Pinpoint the cell where the given text exists, returning its [x, y] midpoint coordinate. 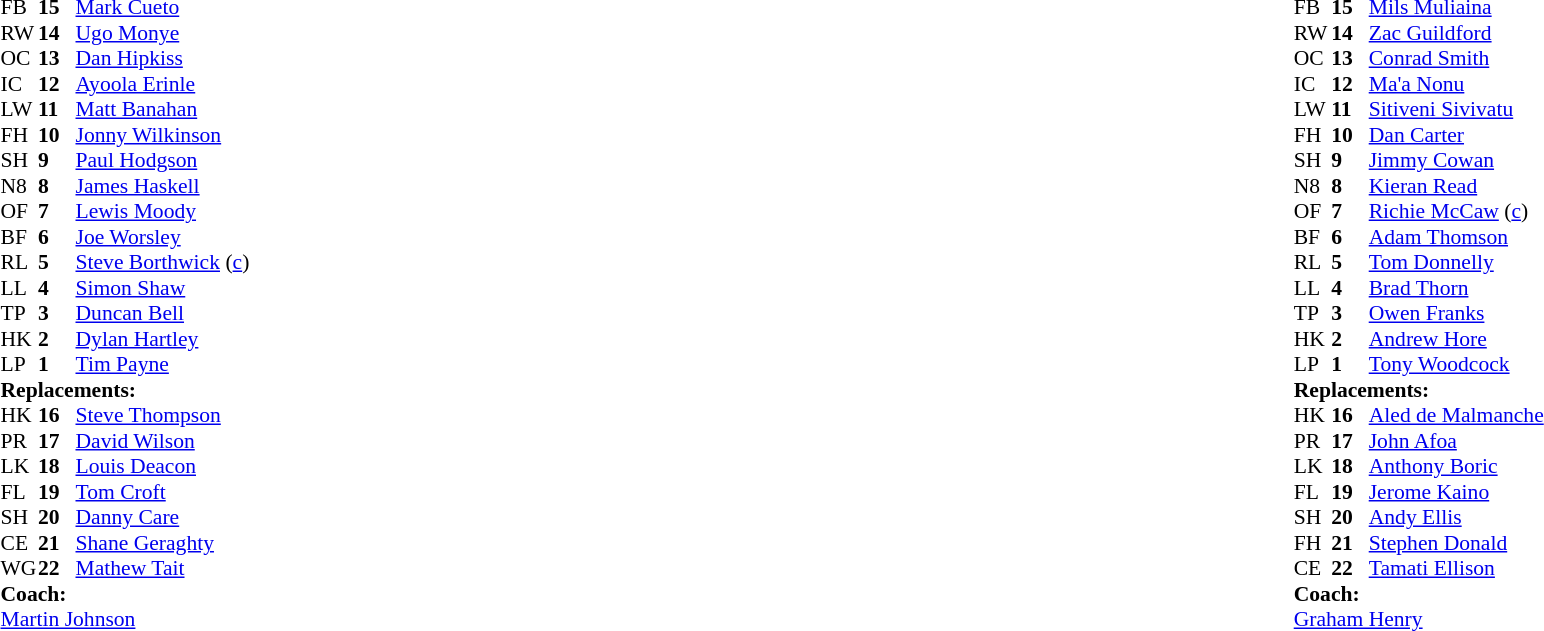
WG [19, 569]
Stephen Donald [1456, 543]
Matt Banahan [163, 109]
Ugo Monye [163, 33]
Jonny Wilkinson [163, 135]
Dan Carter [1456, 135]
Duncan Bell [163, 313]
Andrew Hore [1456, 339]
Brad Thorn [1456, 288]
Shane Geraghty [163, 543]
Paul Hodgson [163, 161]
Dylan Hartley [163, 339]
Anthony Boric [1456, 467]
Aled de Malmanche [1456, 415]
Tom Croft [163, 492]
Andy Ellis [1456, 517]
Adam Thomson [1456, 237]
Danny Care [163, 517]
Louis Deacon [163, 467]
Steve Thompson [163, 415]
Lewis Moody [163, 211]
Simon Shaw [163, 288]
Ayoola Erinle [163, 84]
John Afoa [1456, 441]
Jerome Kaino [1456, 492]
Jimmy Cowan [1456, 161]
David Wilson [163, 441]
James Haskell [163, 186]
Conrad Smith [1456, 59]
Joe Worsley [163, 237]
Tony Woodcock [1456, 365]
Richie McCaw (c) [1456, 211]
Mathew Tait [163, 569]
Sitiveni Sivivatu [1456, 109]
Owen Franks [1456, 313]
Tom Donnelly [1456, 263]
Zac Guildford [1456, 33]
Ma'a Nonu [1456, 84]
Dan Hipkiss [163, 59]
Steve Borthwick (c) [163, 263]
Tamati Ellison [1456, 569]
Kieran Read [1456, 186]
Tim Payne [163, 365]
